Search for the cell housing the specified text and yield its (X, Y) center coordinate. 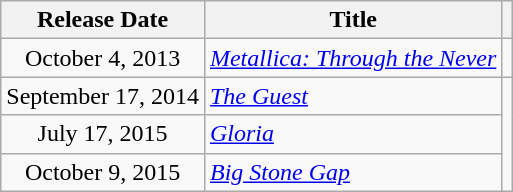
Title (352, 20)
October 9, 2015 (103, 172)
Metallica: Through the Never (352, 58)
July 17, 2015 (103, 134)
The Guest (352, 96)
Big Stone Gap (352, 172)
Release Date (103, 20)
September 17, 2014 (103, 96)
October 4, 2013 (103, 58)
Gloria (352, 134)
